Find where the given text appears and provide that cell's center as [X, Y] coordinate. 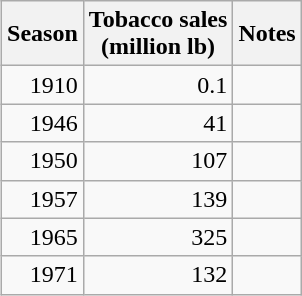
1950 [43, 161]
0.1 [158, 85]
132 [158, 275]
107 [158, 161]
1957 [43, 199]
Season [43, 34]
1965 [43, 237]
41 [158, 123]
Tobacco sales(million lb) [158, 34]
1946 [43, 123]
Notes [267, 34]
1971 [43, 275]
1910 [43, 85]
325 [158, 237]
139 [158, 199]
